Return the [x, y] coordinate for the center point of the cell that contains the specified text.  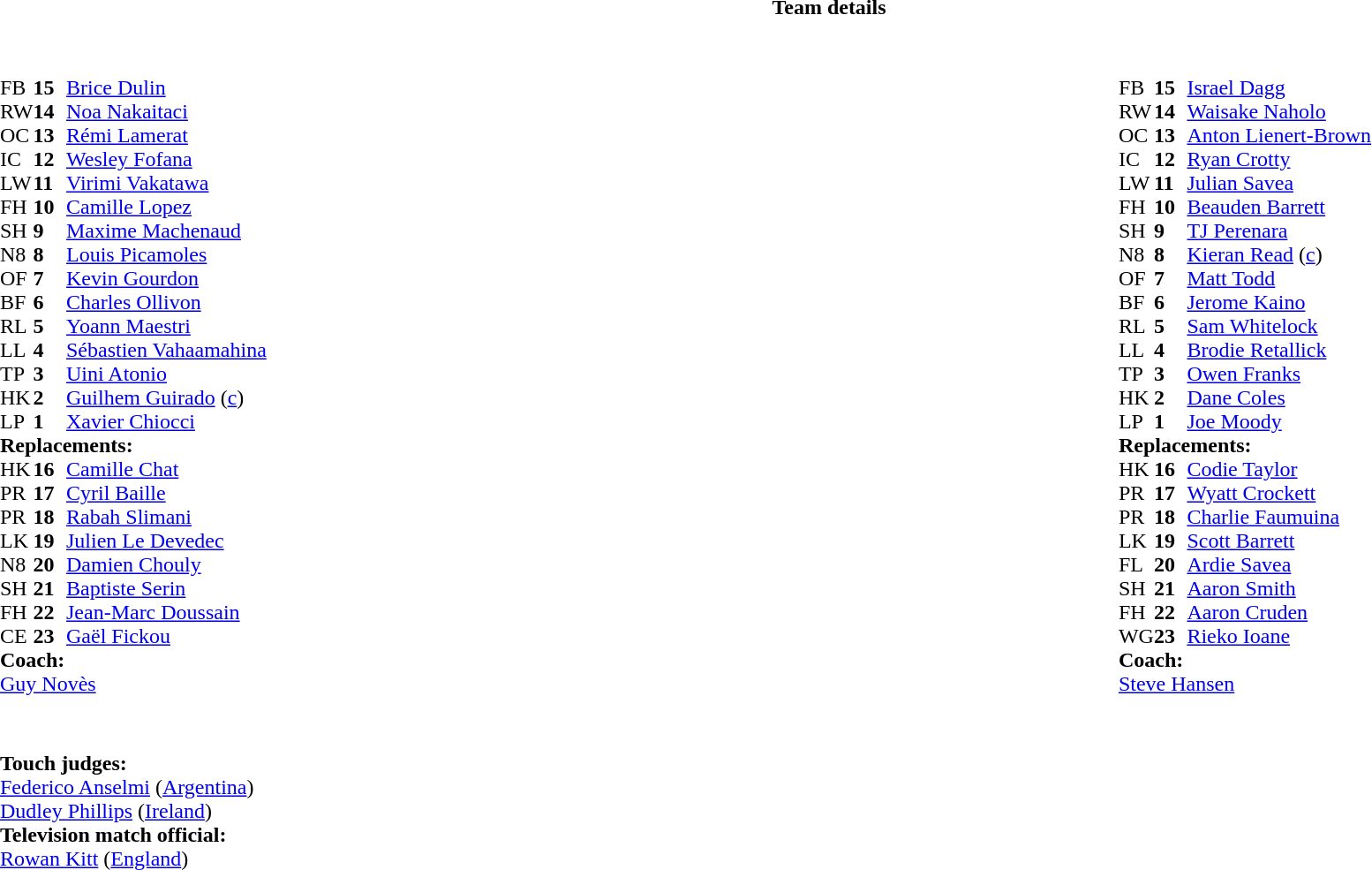
Jean-Marc Doussain [166, 613]
Aaron Cruden [1278, 613]
Baptiste Serin [166, 588]
Julian Savea [1278, 184]
Guy Novès [133, 684]
Julien Le Devedec [166, 541]
FL [1136, 565]
Charles Ollivon [166, 302]
Kieran Read (c) [1278, 254]
Brice Dulin [166, 88]
Rémi Lamerat [166, 136]
Louis Picamoles [166, 254]
Steve Hansen [1245, 684]
Codie Taylor [1278, 470]
Damien Chouly [166, 565]
Maxime Machenaud [166, 231]
Yoann Maestri [166, 327]
Charlie Faumuina [1278, 518]
Wesley Fofana [166, 159]
Noa Nakaitaci [166, 111]
TJ Perenara [1278, 231]
Ardie Savea [1278, 565]
Camille Lopez [166, 207]
Scott Barrett [1278, 541]
Rabah Slimani [166, 518]
Kevin Gourdon [166, 279]
Anton Lienert-Brown [1278, 136]
Sébastien Vahaamahina [166, 350]
WG [1136, 636]
CE [17, 636]
Virimi Vakatawa [166, 184]
Owen Franks [1278, 374]
Jerome Kaino [1278, 302]
Sam Whitelock [1278, 327]
Matt Todd [1278, 279]
Gaël Fickou [166, 636]
Israel Dagg [1278, 88]
Xavier Chiocci [166, 422]
Wyatt Crockett [1278, 493]
Guilhem Guirado (c) [166, 397]
Aaron Smith [1278, 588]
Ryan Crotty [1278, 159]
Rieko Ioane [1278, 636]
Cyril Baille [166, 493]
Camille Chat [166, 470]
Beauden Barrett [1278, 207]
Waisake Naholo [1278, 111]
Brodie Retallick [1278, 350]
Uini Atonio [166, 374]
Joe Moody [1278, 422]
Dane Coles [1278, 397]
